Return the [x, y] coordinate for the center point of the cell that contains the specified text.  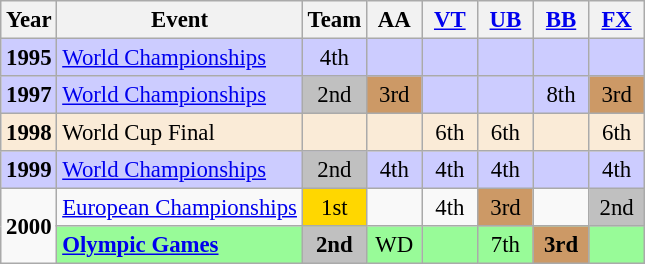
European Championships [180, 208]
World Cup Final [180, 133]
7th [506, 245]
1999 [29, 170]
1998 [29, 133]
VT [450, 20]
WD [394, 245]
1995 [29, 58]
1997 [29, 95]
8th [561, 95]
Team [334, 20]
2000 [29, 226]
UB [506, 20]
FX [617, 20]
Year [29, 20]
Event [180, 20]
Olympic Games [180, 245]
BB [561, 20]
1st [334, 208]
AA [394, 20]
